Determine the [X, Y] coordinate at the center of the cell enclosing the given text.  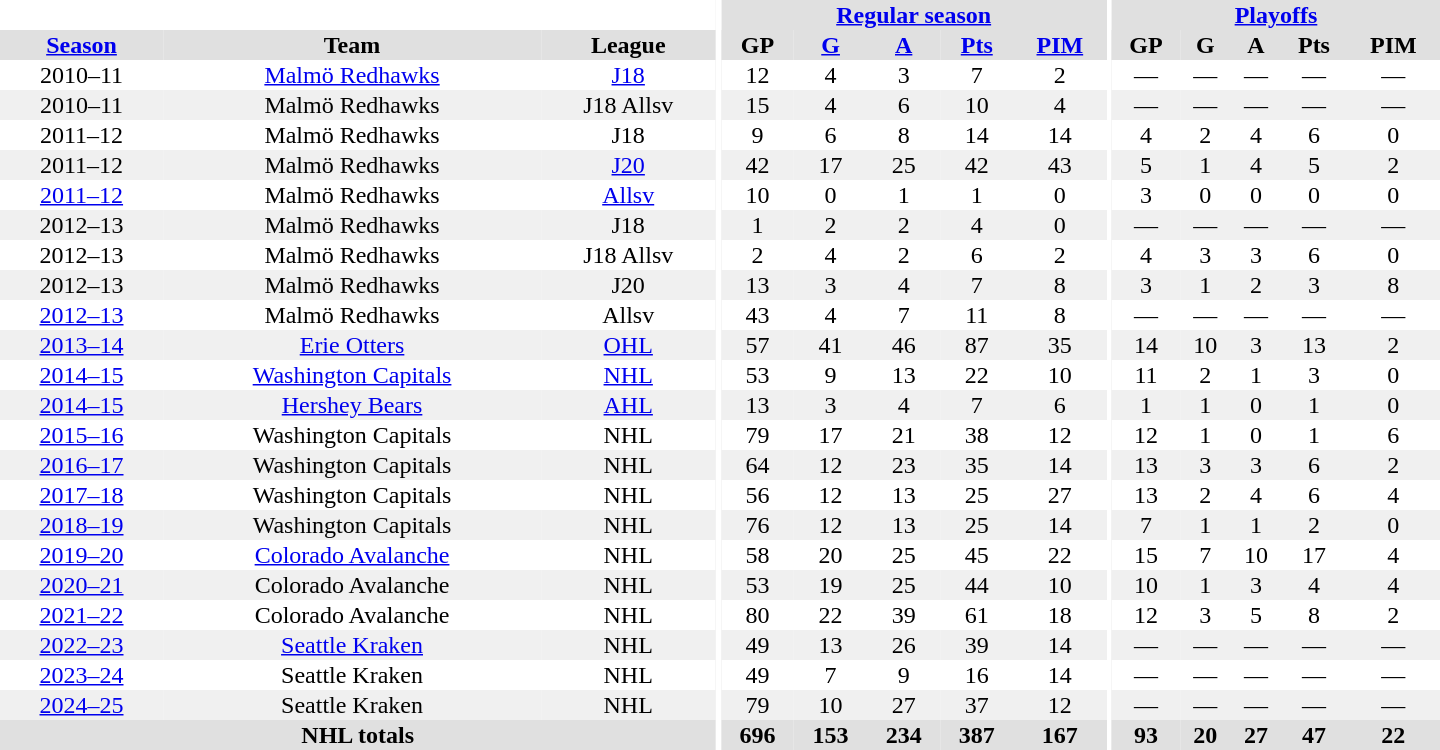
38 [976, 435]
Regular season [914, 15]
64 [758, 465]
Playoffs [1276, 15]
44 [976, 585]
Hershey Bears [352, 405]
57 [758, 345]
76 [758, 525]
153 [830, 735]
21 [904, 435]
AHL [628, 405]
2017–18 [82, 495]
Season [82, 45]
2018–19 [82, 525]
2024–25 [82, 705]
167 [1060, 735]
2013–14 [82, 345]
Team [352, 45]
2021–22 [82, 615]
387 [976, 735]
OHL [628, 345]
696 [758, 735]
47 [1314, 735]
League [628, 45]
80 [758, 615]
2022–23 [82, 645]
26 [904, 645]
NHL totals [358, 735]
2023–24 [82, 675]
56 [758, 495]
87 [976, 345]
23 [904, 465]
2015–16 [82, 435]
61 [976, 615]
Erie Otters [352, 345]
19 [830, 585]
2016–17 [82, 465]
58 [758, 555]
45 [976, 555]
16 [976, 675]
46 [904, 345]
41 [830, 345]
37 [976, 705]
2019–20 [82, 555]
18 [1060, 615]
93 [1146, 735]
234 [904, 735]
2020–21 [82, 585]
